Detect which cell encompasses the target text, then output its [X, Y] center coordinate. 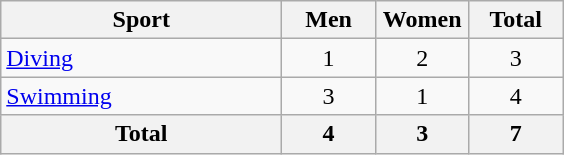
2 [422, 58]
Diving [142, 58]
7 [516, 134]
Men [329, 20]
Sport [142, 20]
Swimming [142, 96]
Women [422, 20]
